Provide the (x, y) coordinate of the cell's center where the given text is located.  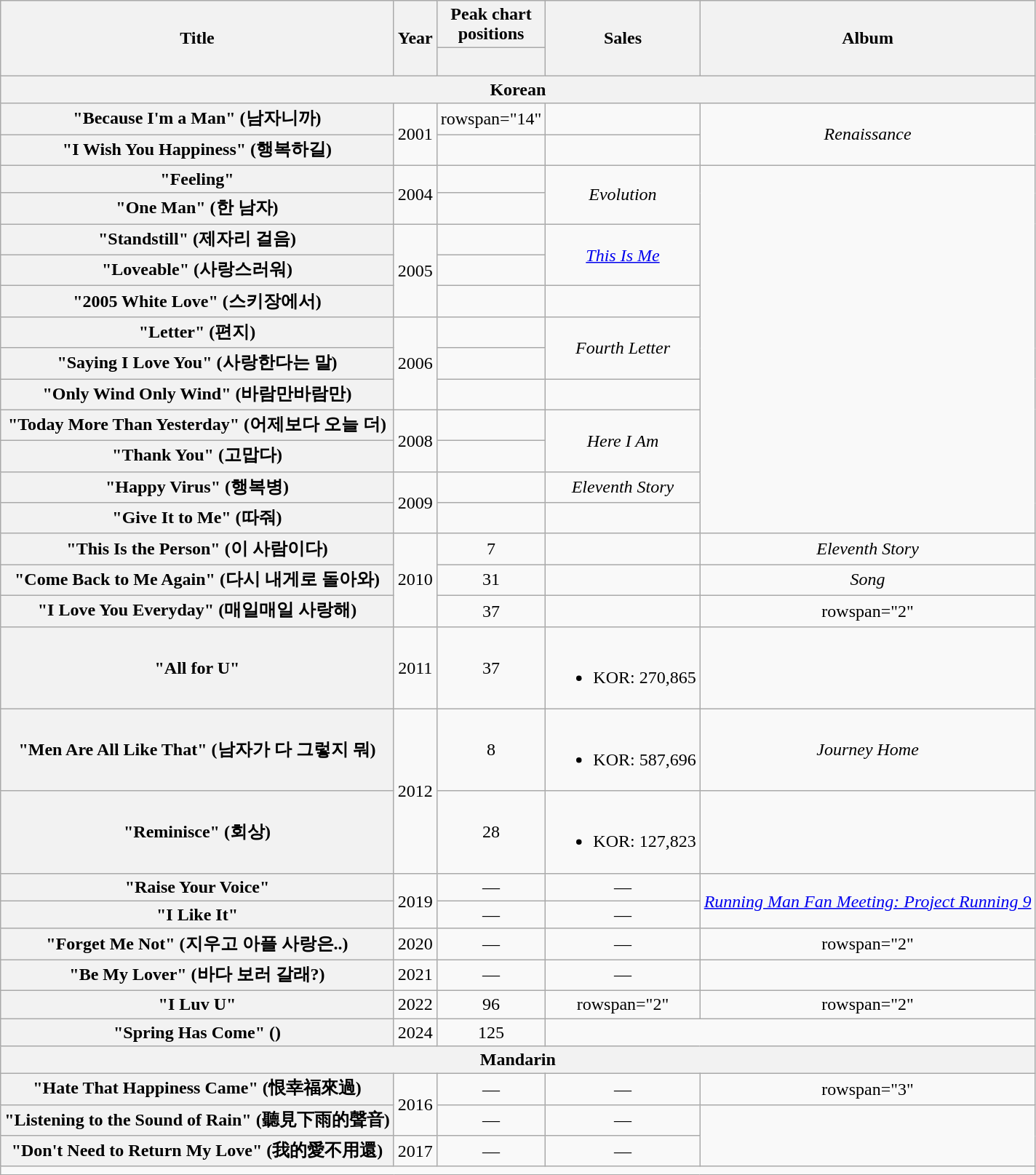
Fourth Letter (623, 348)
2011 (415, 668)
"All for U" (197, 668)
This Is Me (623, 255)
Running Man Fan Meeting: Project Running 9 (867, 901)
"Raise Your Voice" (197, 887)
"Don't Need to Return My Love" (我的愛不用還) (197, 1151)
"Loveable" (사랑스러워) (197, 271)
2010 (415, 580)
96 (491, 1004)
Mandarin (518, 1060)
Peak chart positions (491, 25)
"Give It to Me" (따줘) (197, 518)
2017 (415, 1151)
2024 (415, 1032)
7 (491, 549)
2006 (415, 363)
Korean (518, 89)
"I Wish You Happiness" (행복하길) (197, 150)
"Reminisce" (회상) (197, 832)
Sales (623, 38)
Year (415, 38)
"Spring Has Come" () (197, 1032)
"I Like It" (197, 915)
2016 (415, 1104)
"I Love You Everyday" (매일매일 사랑해) (197, 611)
Evolution (623, 195)
"One Man" (한 남자) (197, 208)
2001 (415, 134)
2008 (415, 441)
2019 (415, 901)
rowspan="3" (867, 1090)
rowspan="14" (491, 119)
"Today More Than Yesterday" (어제보다 오늘 더) (197, 425)
"Happy Virus" (행복병) (197, 487)
"Because I'm a Man" (남자니까) (197, 119)
2020 (415, 944)
"Forget Me Not" (지우고 아플 사랑은..) (197, 944)
KOR: 270,865 (623, 668)
"Saying I Love You" (사랑한다는 말) (197, 364)
28 (491, 832)
2004 (415, 195)
"Thank You" (고맙다) (197, 457)
Journey Home (867, 749)
KOR: 127,823 (623, 832)
31 (491, 581)
2005 (415, 271)
2021 (415, 975)
"Feeling" (197, 179)
2022 (415, 1004)
Song (867, 581)
Album (867, 38)
"Come Back to Me Again" (다시 내게로 돌아와) (197, 581)
KOR: 587,696 (623, 749)
2012 (415, 791)
2009 (415, 502)
"2005 White Love" (스키장에서) (197, 301)
Title (197, 38)
8 (491, 749)
"Hate That Happiness Came" (恨幸福來過) (197, 1090)
"Men Are All Like That" (남자가 다 그렇지 뭐) (197, 749)
125 (491, 1032)
"Standstill" (제자리 걸음) (197, 240)
"Listening to the Sound of Rain" (聽見下雨的聲音) (197, 1120)
"Be My Lover" (바다 보러 갈래?) (197, 975)
Renaissance (867, 134)
"This Is the Person" (이 사람이다) (197, 549)
"Only Wind Only Wind" (바람만바람만) (197, 394)
"I Luv U" (197, 1004)
Here I Am (623, 441)
"Letter" (편지) (197, 332)
